Capture the cell that displays the provided text and extract its [X, Y] central coordinate. 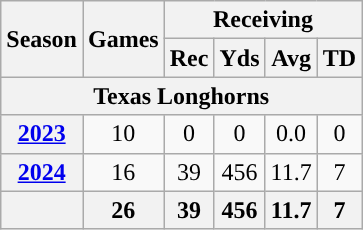
16 [123, 172]
Games [123, 39]
0.0 [291, 134]
TD [339, 58]
Rec [189, 58]
Yds [240, 58]
2024 [42, 172]
Receiving [262, 20]
2023 [42, 134]
Season [42, 39]
26 [123, 210]
Avg [291, 58]
10 [123, 134]
Texas Longhorns [182, 96]
